Detect which cell encompasses the target text, then output its (x, y) center coordinate. 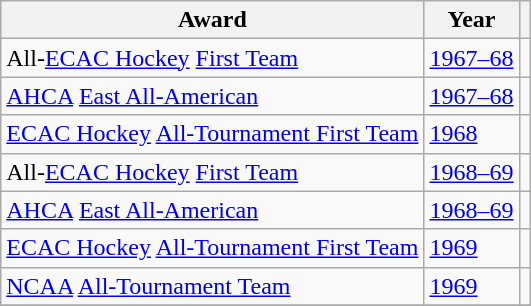
Year (472, 20)
1968 (472, 134)
Award (212, 20)
NCAA All-Tournament Team (212, 286)
